Identify which cell holds the provided text, then report its (X, Y) central coordinate. 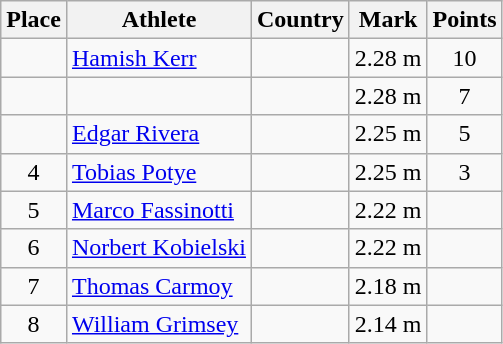
Norbert Kobielski (158, 248)
4 (34, 172)
2.18 m (388, 286)
Marco Fassinotti (158, 210)
Place (34, 20)
Hamish Kerr (158, 58)
Edgar Rivera (158, 134)
William Grimsey (158, 324)
8 (34, 324)
Country (300, 20)
10 (464, 58)
Thomas Carmoy (158, 286)
6 (34, 248)
Points (464, 20)
Tobias Potye (158, 172)
2.14 m (388, 324)
Athlete (158, 20)
3 (464, 172)
Mark (388, 20)
